Scan for the cell matching the given text and deliver its (X, Y) coordinate at center. 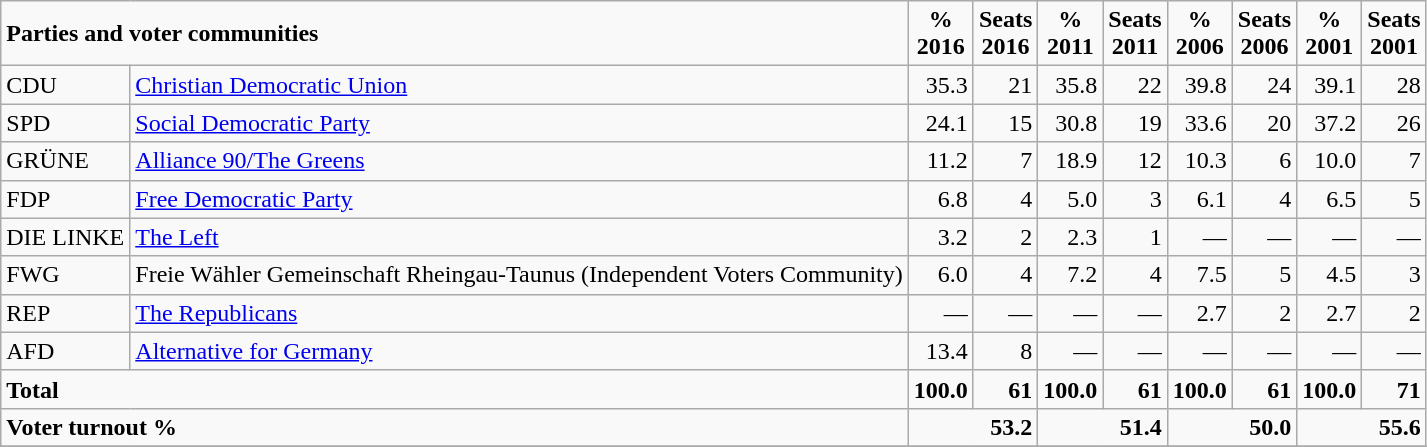
Alternative for Germany (520, 351)
The Left (520, 237)
30.8 (1070, 123)
6 (1264, 161)
8 (1005, 351)
AFD (66, 351)
21 (1005, 85)
37.2 (1330, 123)
13.4 (940, 351)
Freie Wähler Gemeinschaft Rheingau-Taunus (Independent Voters Community) (520, 275)
22 (1135, 85)
Free Democratic Party (520, 199)
6.5 (1330, 199)
Seats2006 (1264, 34)
%2006 (1200, 34)
Christian Democratic Union (520, 85)
6.0 (940, 275)
CDU (66, 85)
Seats2011 (1135, 34)
10.0 (1330, 161)
Seats2016 (1005, 34)
33.6 (1200, 123)
18.9 (1070, 161)
The Republicans (520, 313)
REP (66, 313)
19 (1135, 123)
26 (1394, 123)
50.0 (1232, 427)
51.4 (1102, 427)
Voter turnout % (455, 427)
24 (1264, 85)
35.8 (1070, 85)
12 (1135, 161)
Parties and voter communities (455, 34)
53.2 (972, 427)
SPD (66, 123)
39.8 (1200, 85)
GRÜNE (66, 161)
5.0 (1070, 199)
FDP (66, 199)
11.2 (940, 161)
6.1 (1200, 199)
20 (1264, 123)
2.3 (1070, 237)
10.3 (1200, 161)
Social Democratic Party (520, 123)
FWG (66, 275)
28 (1394, 85)
Total (455, 389)
3.2 (940, 237)
6.8 (940, 199)
71 (1394, 389)
1 (1135, 237)
15 (1005, 123)
%2011 (1070, 34)
39.1 (1330, 85)
DIE LINKE (66, 237)
7.5 (1200, 275)
7.2 (1070, 275)
55.6 (1362, 427)
4.5 (1330, 275)
Alliance 90/The Greens (520, 161)
%2016 (940, 34)
35.3 (940, 85)
Seats2001 (1394, 34)
24.1 (940, 123)
%2001 (1330, 34)
